Return (x, y) of the center of cell containing provided text 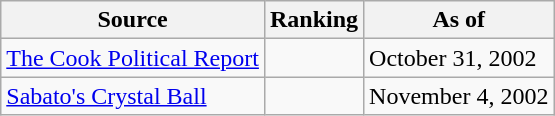
Source (133, 20)
The Cook Political Report (133, 58)
Ranking (314, 20)
As of (459, 20)
October 31, 2002 (459, 58)
November 4, 2002 (459, 96)
Sabato's Crystal Ball (133, 96)
